Scan for the cell matching the given text and deliver its [X, Y] coordinate at center. 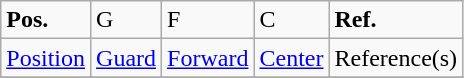
Forward [208, 58]
G [126, 20]
C [292, 20]
Guard [126, 58]
F [208, 20]
Reference(s) [396, 58]
Ref. [396, 20]
Center [292, 58]
Pos. [46, 20]
Position [46, 58]
